Identify which cell holds the provided text, then report its (x, y) central coordinate. 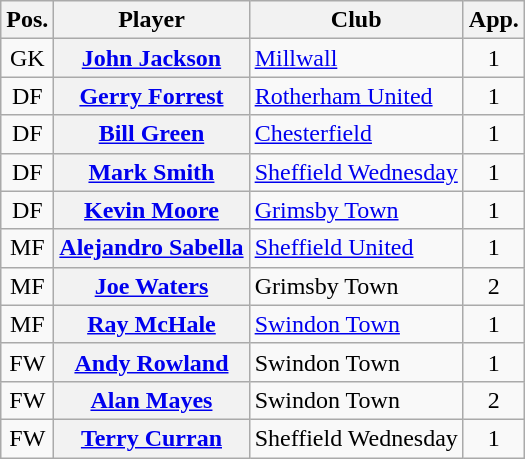
Ray McHale (152, 324)
Millwall (356, 58)
Gerry Forrest (152, 96)
Terry Curran (152, 438)
Sheffield United (356, 248)
GK (28, 58)
Player (152, 20)
John Jackson (152, 58)
Club (356, 20)
Andy Rowland (152, 362)
Chesterfield (356, 134)
Alan Mayes (152, 400)
Kevin Moore (152, 210)
Alejandro Sabella (152, 248)
App. (494, 20)
Bill Green (152, 134)
Joe Waters (152, 286)
Rotherham United (356, 96)
Mark Smith (152, 172)
Pos. (28, 20)
